Output the (x, y) coordinate of the center of the cell containing the given text.  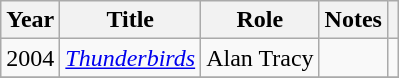
Title (130, 20)
Notes (353, 20)
2004 (30, 58)
Year (30, 20)
Alan Tracy (260, 58)
Role (260, 20)
Thunderbirds (130, 58)
